Search for the cell housing the specified text and yield its [X, Y] center coordinate. 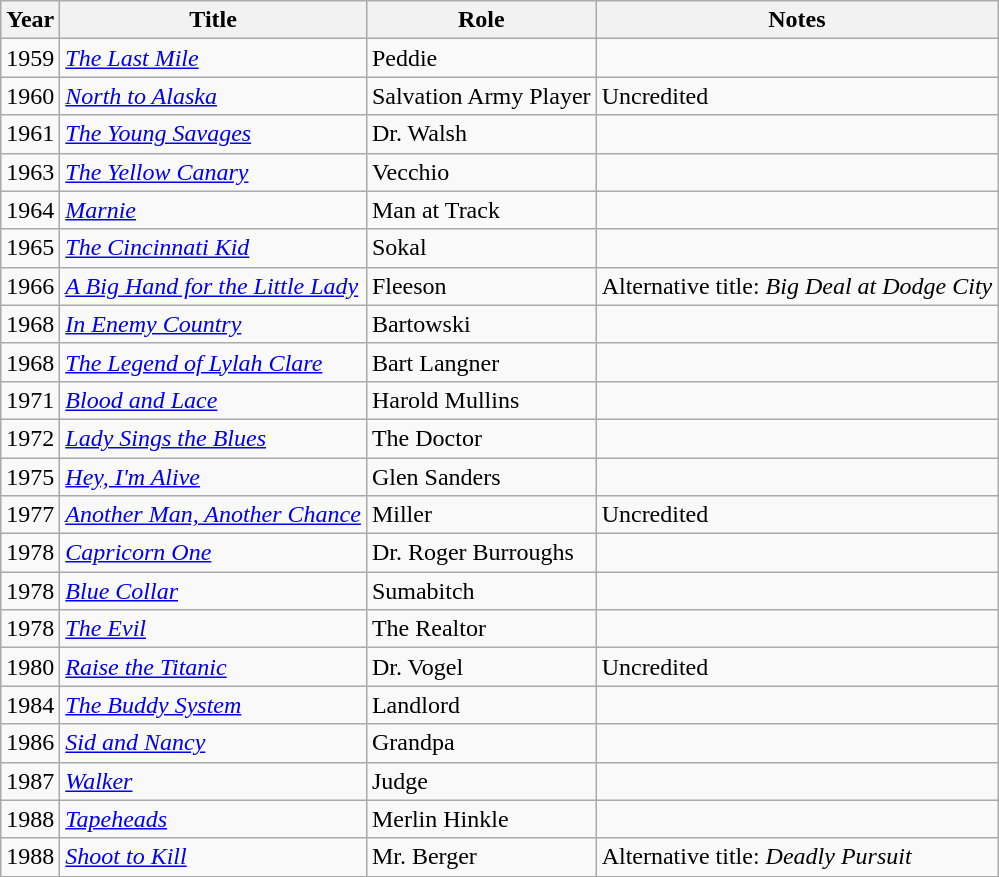
A Big Hand for the Little Lady [214, 286]
1972 [30, 438]
Judge [481, 781]
The Cincinnati Kid [214, 248]
The Evil [214, 629]
Bartowski [481, 324]
Blue Collar [214, 591]
Walker [214, 781]
North to Alaska [214, 96]
Dr. Roger Burroughs [481, 553]
Lady Sings the Blues [214, 438]
In Enemy Country [214, 324]
Landlord [481, 705]
Bart Langner [481, 362]
Man at Track [481, 210]
The Last Mile [214, 58]
The Yellow Canary [214, 172]
1961 [30, 134]
1980 [30, 667]
Grandpa [481, 743]
The Young Savages [214, 134]
1984 [30, 705]
Another Man, Another Chance [214, 515]
The Buddy System [214, 705]
Shoot to Kill [214, 857]
Capricorn One [214, 553]
1977 [30, 515]
1960 [30, 96]
Raise the Titanic [214, 667]
Mr. Berger [481, 857]
Blood and Lace [214, 400]
Harold Mullins [481, 400]
Peddie [481, 58]
The Realtor [481, 629]
Role [481, 20]
Salvation Army Player [481, 96]
1959 [30, 58]
Year [30, 20]
Vecchio [481, 172]
Miller [481, 515]
Hey, I'm Alive [214, 477]
The Legend of Lylah Clare [214, 362]
Sid and Nancy [214, 743]
Alternative title: Big Deal at Dodge City [797, 286]
Title [214, 20]
1966 [30, 286]
Glen Sanders [481, 477]
1975 [30, 477]
Dr. Vogel [481, 667]
Tapeheads [214, 819]
Dr. Walsh [481, 134]
1963 [30, 172]
Sokal [481, 248]
The Doctor [481, 438]
Notes [797, 20]
1987 [30, 781]
Marnie [214, 210]
Fleeson [481, 286]
1971 [30, 400]
1986 [30, 743]
1964 [30, 210]
Sumabitch [481, 591]
1965 [30, 248]
Merlin Hinkle [481, 819]
Alternative title: Deadly Pursuit [797, 857]
